Return the [X, Y] coordinate for the center point of the cell that contains the specified text.  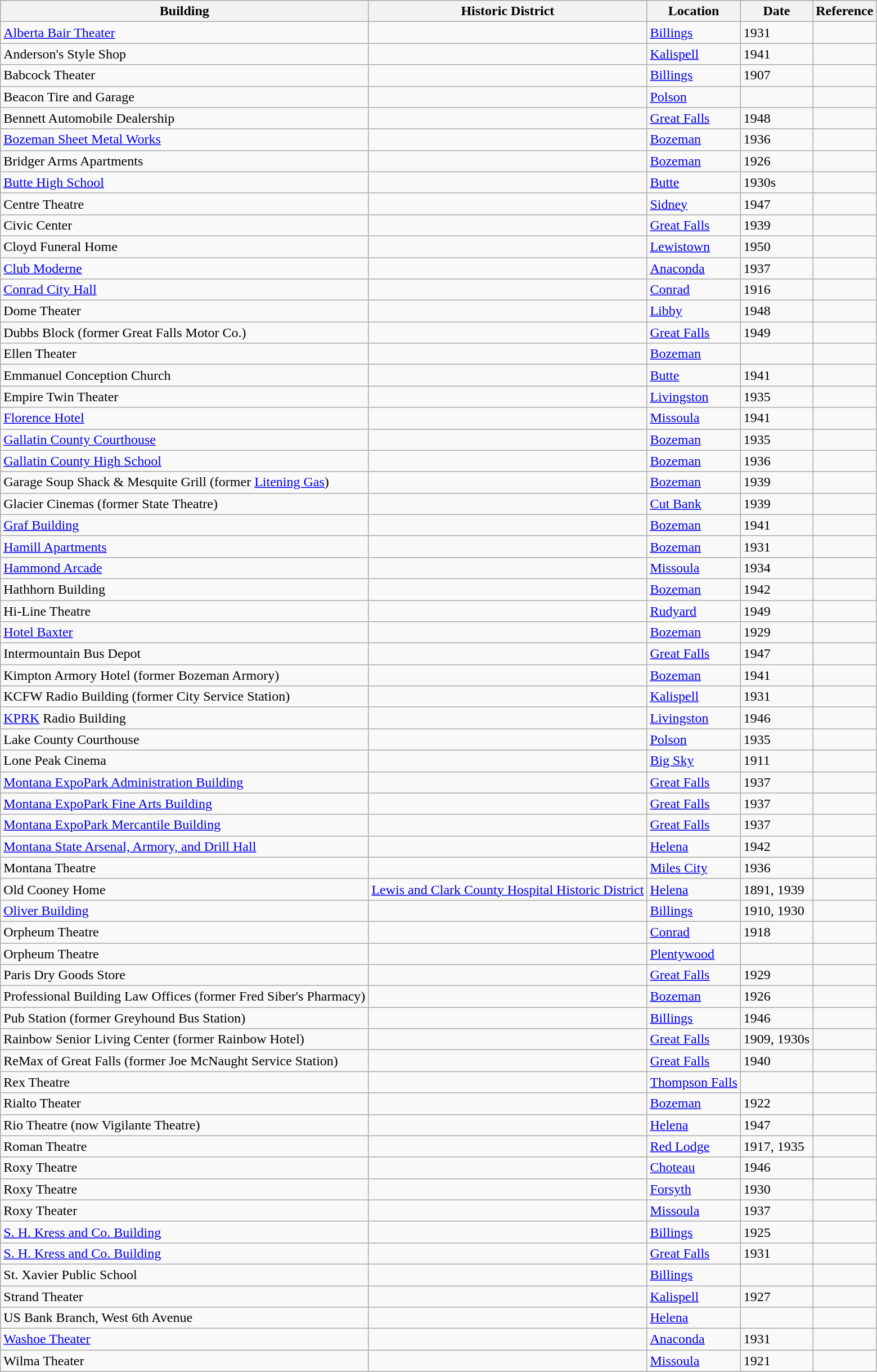
1922 [776, 1104]
1925 [776, 1232]
Strand Theater [185, 1296]
Rio Theatre (now Vigilante Theatre) [185, 1125]
US Bank Branch, West 6th Avenue [185, 1318]
Bennett Automobile Dealership [185, 118]
1921 [776, 1361]
Big Sky [694, 761]
Hamill Apartments [185, 546]
1911 [776, 761]
Roman Theatre [185, 1146]
Hammond Arcade [185, 568]
1930 [776, 1189]
Miles City [694, 868]
Choteau [694, 1168]
Empire Twin Theater [185, 397]
Libby [694, 311]
KPRK Radio Building [185, 718]
Lake County Courthouse [185, 739]
Plentywood [694, 954]
Oliver Building [185, 911]
Dubbs Block (former Great Falls Motor Co.) [185, 333]
Civic Center [185, 225]
Rex Theatre [185, 1082]
1907 [776, 75]
Garage Soup Shack & Mesquite Grill (former Litening Gas) [185, 482]
Wilma Theater [185, 1361]
Centre Theatre [185, 204]
1891, 1939 [776, 889]
Historic District [507, 11]
Hotel Baxter [185, 633]
1917, 1935 [776, 1146]
Intermountain Bus Depot [185, 654]
Forsyth [694, 1189]
Reference [845, 11]
Bozeman Sheet Metal Works [185, 140]
Sidney [694, 204]
Alberta Bair Theater [185, 33]
Butte High School [185, 182]
Paris Dry Goods Store [185, 975]
Lewistown [694, 246]
Date [776, 11]
Montana Theatre [185, 868]
1940 [776, 1061]
Anderson's Style Shop [185, 54]
Montana State Arsenal, Armory, and Drill Hall [185, 846]
Red Lodge [694, 1146]
Cut Bank [694, 504]
Professional Building Law Offices (former Fred Siber's Pharmacy) [185, 997]
Old Cooney Home [185, 889]
Washoe Theater [185, 1339]
Graf Building [185, 525]
Dome Theater [185, 311]
KCFW Radio Building (former City Service Station) [185, 697]
Location [694, 11]
Building [185, 11]
Ellen Theater [185, 354]
Pub Station (former Greyhound Bus Station) [185, 1018]
Roxy Theater [185, 1210]
Hathhorn Building [185, 589]
1910, 1930 [776, 911]
1918 [776, 932]
Conrad City Hall [185, 290]
Hi-Line Theatre [185, 611]
1909, 1930s [776, 1039]
Lone Peak Cinema [185, 761]
Cloyd Funeral Home [185, 246]
Gallatin County High School [185, 461]
1930s [776, 182]
Babcock Theater [185, 75]
Thompson Falls [694, 1082]
Bridger Arms Apartments [185, 161]
Montana ExpoPark Fine Arts Building [185, 804]
Montana ExpoPark Mercantile Building [185, 825]
Montana ExpoPark Administration Building [185, 782]
Rialto Theater [185, 1104]
Florence Hotel [185, 418]
1927 [776, 1296]
1934 [776, 568]
Glacier Cinemas (former State Theatre) [185, 504]
Gallatin County Courthouse [185, 440]
1950 [776, 246]
Kimpton Armory Hotel (former Bozeman Armory) [185, 675]
Emmanuel Conception Church [185, 375]
Rudyard [694, 611]
ReMax of Great Falls (former Joe McNaught Service Station) [185, 1061]
Lewis and Clark County Hospital Historic District [507, 889]
1916 [776, 290]
Club Moderne [185, 268]
Rainbow Senior Living Center (former Rainbow Hotel) [185, 1039]
St. Xavier Public School [185, 1275]
Beacon Tire and Garage [185, 97]
